Pinpoint the cell where the given text exists, returning its [x, y] midpoint coordinate. 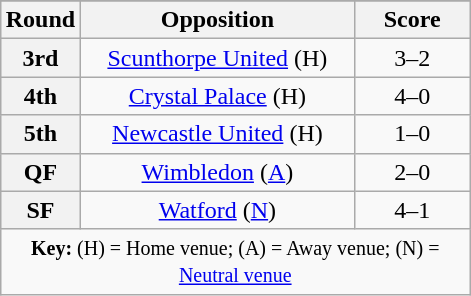
Scunthorpe United (H) [218, 58]
Newcastle United (H) [218, 134]
Opposition [218, 20]
SF [40, 210]
1–0 [412, 134]
Wimbledon (A) [218, 172]
Key: (H) = Home venue; (A) = Away venue; (N) = Neutral venue [235, 262]
5th [40, 134]
2–0 [412, 172]
Score [412, 20]
Watford (N) [218, 210]
4–1 [412, 210]
4–0 [412, 96]
3rd [40, 58]
3–2 [412, 58]
QF [40, 172]
Round [40, 20]
4th [40, 96]
Crystal Palace (H) [218, 96]
